From the cell containing the given text, extract its center point as [X, Y] coordinate. 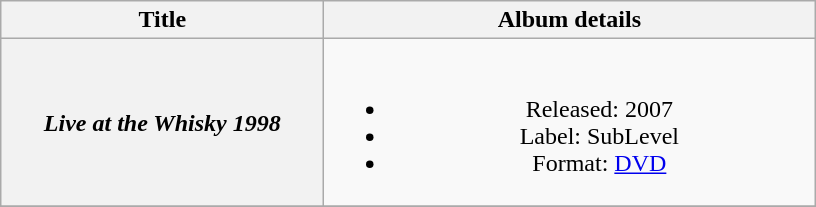
Released: 2007Label: SubLevelFormat: DVD [570, 122]
Live at the Whisky 1998 [162, 122]
Title [162, 20]
Album details [570, 20]
